Locate the cell with the specified text and output its (x, y) center coordinate. 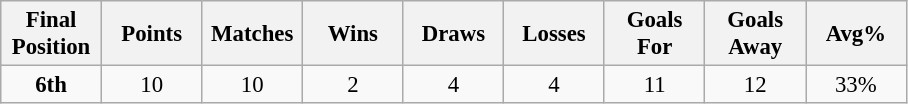
2 (354, 85)
11 (654, 85)
6th (52, 85)
Losses (554, 34)
12 (756, 85)
Wins (354, 34)
Avg% (856, 34)
Goals Away (756, 34)
33% (856, 85)
Points (152, 34)
Matches (252, 34)
Final Position (52, 34)
Draws (454, 34)
Goals For (654, 34)
